For the text-containing cell, return its midpoint in [X, Y] coordinate format. 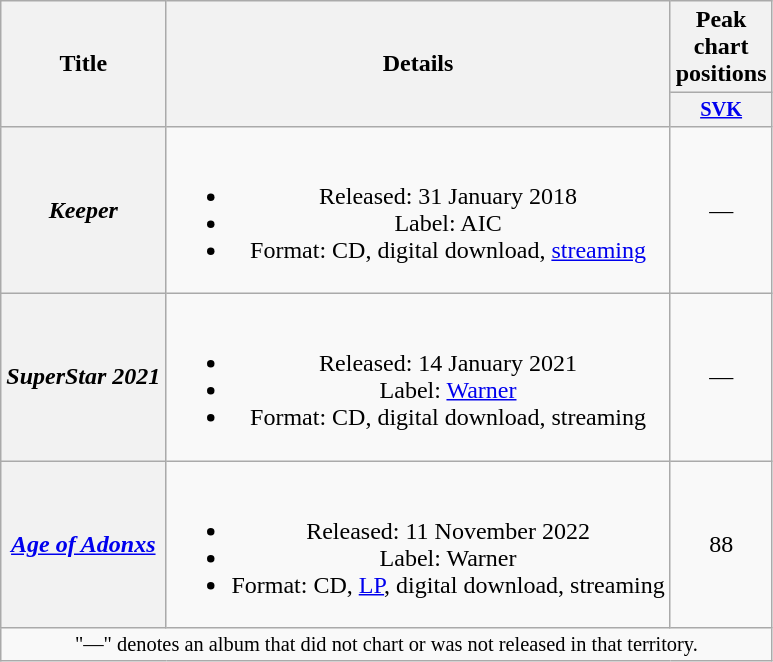
88 [721, 544]
Released: 14 January 2021Label: WarnerFormat: CD, digital download, streaming [418, 378]
SVK [721, 110]
Released: 31 January 2018Label: AICFormat: CD, digital download, streaming [418, 210]
Released: 11 November 2022Label: WarnerFormat: CD, LP, digital download, streaming [418, 544]
Keeper [84, 210]
Details [418, 64]
Peak chart positions [721, 47]
SuperStar 2021 [84, 378]
"—" denotes an album that did not chart or was not released in that territory. [386, 645]
Title [84, 64]
Age of Adonxs [84, 544]
